Pinpoint the cell where the given text exists, returning its [X, Y] midpoint coordinate. 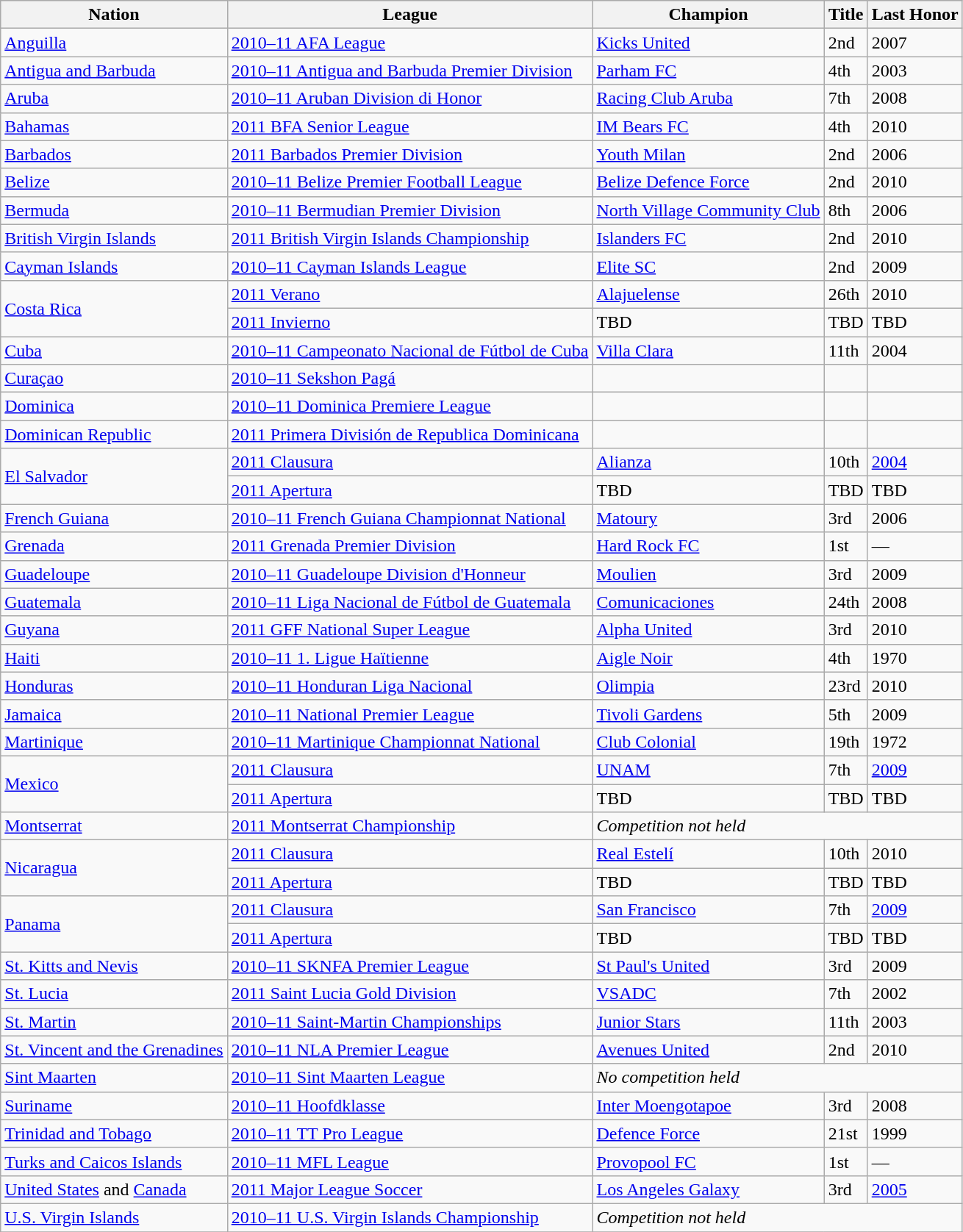
Avenues United [709, 1050]
Villa Clara [709, 351]
2011 British Virgin Islands Championship [410, 238]
Alajuelense [709, 294]
2010–11 MFL League [410, 1161]
Islanders FC [709, 238]
2010–11 Campeonato Nacional de Fútbol de Cuba [410, 351]
2010–11 Martinique Championnat National [410, 742]
1970 [914, 658]
Aruba [114, 99]
21st [845, 1133]
Title [845, 15]
Matoury [709, 518]
Haiti [114, 658]
Tivoli Gardens [709, 714]
Anguilla [114, 43]
Provopool FC [709, 1161]
Curaçao [114, 379]
1972 [914, 742]
Martinique [114, 742]
Alianza [709, 462]
Turks and Caicos Islands [114, 1161]
United States and Canada [114, 1189]
Inter Moengotapoe [709, 1106]
24th [845, 602]
2010–11 Sint Maarten League [410, 1078]
2011 Grenada Premier Division [410, 546]
Guatemala [114, 602]
2010–11 Dominica Premiere League [410, 407]
2011 Saint Lucia Gold Division [410, 994]
2010–11 Cayman Islands League [410, 266]
2011 Barbados Premier Division [410, 154]
2011 Primera División de Republica Dominicana [410, 434]
Cuba [114, 351]
2010–11 AFA League [410, 43]
2010–11 Antigua and Barbuda Premier Division [410, 71]
2010–11 French Guiana Championnat National [410, 518]
Club Colonial [709, 742]
2010–11 Sekshon Pagá [410, 379]
Comunicaciones [709, 602]
San Francisco [709, 910]
Real Estelí [709, 854]
2011 GFF National Super League [410, 630]
2010–11 1. Ligue Haïtienne [410, 658]
2010–11 National Premier League [410, 714]
Guyana [114, 630]
League [410, 15]
Panama [114, 924]
2010–11 Honduran Liga Nacional [410, 686]
Suriname [114, 1106]
Elite SC [709, 266]
Olimpia [709, 686]
El Salvador [114, 476]
2010–11 Liga Nacional de Fútbol de Guatemala [410, 602]
St. Vincent and the Grenadines [114, 1050]
Kicks United [709, 43]
2007 [914, 43]
No competition held [778, 1078]
Parham FC [709, 71]
Barbados [114, 154]
Junior Stars [709, 1022]
2011 Montserrat Championship [410, 826]
26th [845, 294]
Trinidad and Tobago [114, 1133]
British Virgin Islands [114, 238]
2010–11 Aruban Division di Honor [410, 99]
U.S. Virgin Islands [114, 1217]
2011 BFA Senior League [410, 126]
5th [845, 714]
North Village Community Club [709, 210]
2011 Major League Soccer [410, 1189]
2010–11 NLA Premier League [410, 1050]
2010–11 Guadeloupe Division d'Honneur [410, 574]
Nation [114, 15]
St. Lucia [114, 994]
2005 [914, 1189]
Moulien [709, 574]
IM Bears FC [709, 126]
Montserrat [114, 826]
VSADC [709, 994]
Youth Milan [709, 154]
Aigle Noir [709, 658]
19th [845, 742]
Hard Rock FC [709, 546]
Racing Club Aruba [709, 99]
Champion [709, 15]
Dominica [114, 407]
2011 Invierno [410, 322]
2002 [914, 994]
Cayman Islands [114, 266]
Belize [114, 182]
St. Martin [114, 1022]
Nicaragua [114, 868]
Honduras [114, 686]
St. Kitts and Nevis [114, 966]
Defence Force [709, 1133]
Sint Maarten [114, 1078]
Bermuda [114, 210]
Last Honor [914, 15]
2010–11 Saint-Martin Championships [410, 1022]
Jamaica [114, 714]
2011 Verano [410, 294]
2010–11 Belize Premier Football League [410, 182]
1999 [914, 1133]
St Paul's United [709, 966]
Mexico [114, 784]
Grenada [114, 546]
2010–11 U.S. Virgin Islands Championship [410, 1217]
8th [845, 210]
UNAM [709, 770]
23rd [845, 686]
Costa Rica [114, 308]
Guadeloupe [114, 574]
Los Angeles Galaxy [709, 1189]
2010–11 Bermudian Premier Division [410, 210]
French Guiana [114, 518]
Dominican Republic [114, 434]
2010–11 Hoofdklasse [410, 1106]
2010–11 TT Pro League [410, 1133]
2010–11 SKNFA Premier League [410, 966]
Belize Defence Force [709, 182]
Bahamas [114, 126]
Alpha United [709, 630]
Antigua and Barbuda [114, 71]
